Scan for the cell matching the given text and deliver its [X, Y] coordinate at center. 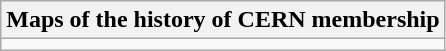
Maps of the history of CERN membership [223, 20]
